Provide the [X, Y] coordinate of the cell's center where the given text is located.  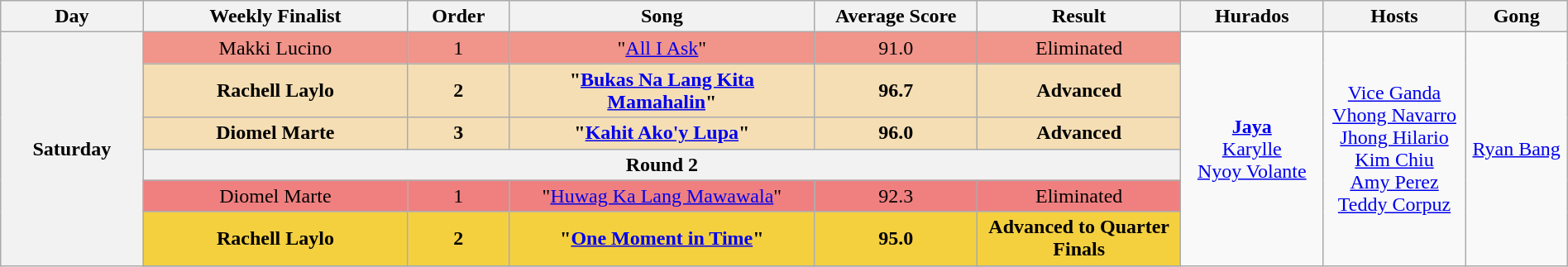
96.7 [896, 91]
Gong [1517, 17]
"All I Ask" [662, 48]
95.0 [896, 238]
Ryan Bang [1517, 149]
Advanced to Quarter Finals [1079, 238]
"One Moment in Time" [662, 238]
"Huwag Ka Lang Mawawala" [662, 196]
Hosts [1394, 17]
Vice Ganda Vhong NavarroJhong HilarioKim ChiuAmy PerezTeddy Corpuz [1394, 149]
"Kahit Ako'y Lupa" [662, 133]
Result [1079, 17]
91.0 [896, 48]
Order [458, 17]
Makki Lucino [275, 48]
92.3 [896, 196]
Song [662, 17]
Round 2 [662, 164]
Weekly Finalist [275, 17]
3 [458, 133]
Jaya Karylle Nyoy Volante [1252, 149]
"Bukas Na Lang Kita Mamahalin" [662, 91]
Saturday [72, 149]
96.0 [896, 133]
Day [72, 17]
Average Score [896, 17]
Hurados [1252, 17]
